Find where the given text appears and provide that cell's center as [X, Y] coordinate. 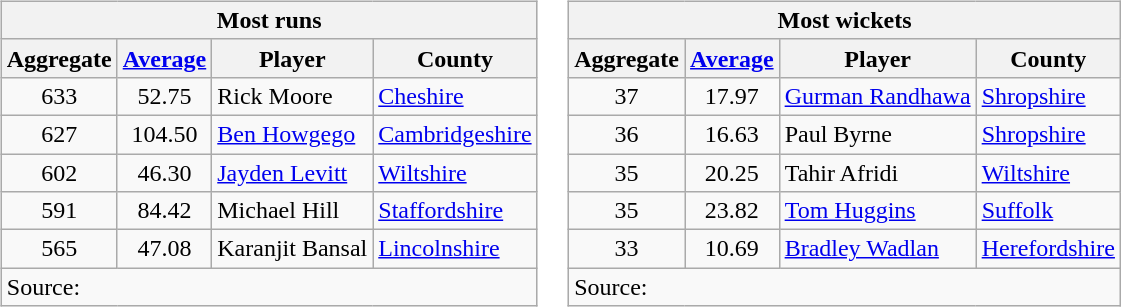
37 [627, 96]
Michael Hill [292, 211]
Karanjit Bansal [292, 249]
Most wickets [845, 20]
16.63 [732, 134]
565 [59, 249]
Cambridgeshire [455, 134]
Lincolnshire [455, 249]
633 [59, 96]
Rick Moore [292, 96]
104.50 [164, 134]
17.97 [732, 96]
591 [59, 211]
Tom Huggins [878, 211]
84.42 [164, 211]
Herefordshire [1048, 249]
627 [59, 134]
Bradley Wadlan [878, 249]
36 [627, 134]
Ben Howgego [292, 134]
Most runs [269, 20]
52.75 [164, 96]
20.25 [732, 173]
Paul Byrne [878, 134]
Tahir Afridi [878, 173]
602 [59, 173]
Staffordshire [455, 211]
46.30 [164, 173]
33 [627, 249]
47.08 [164, 249]
Cheshire [455, 96]
10.69 [732, 249]
Gurman Randhawa [878, 96]
23.82 [732, 211]
Jayden Levitt [292, 173]
Suffolk [1048, 211]
